From the cell containing the given text, extract its center point as (x, y) coordinate. 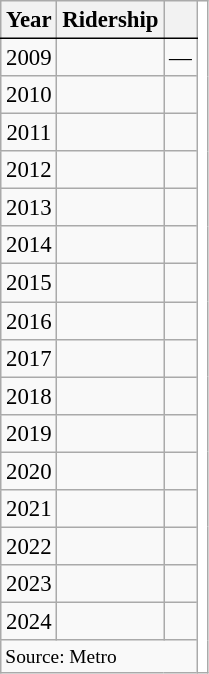
2021 (29, 509)
Source: Metro (99, 656)
2015 (29, 283)
2022 (29, 546)
2009 (29, 58)
2024 (29, 621)
2019 (29, 433)
2023 (29, 584)
2010 (29, 95)
Ridership (110, 20)
2013 (29, 208)
2011 (29, 133)
2012 (29, 170)
2014 (29, 245)
2016 (29, 321)
2018 (29, 396)
2017 (29, 358)
— (180, 58)
Year (29, 20)
2020 (29, 471)
